Output the [X, Y] coordinate of the center of the cell containing the given text.  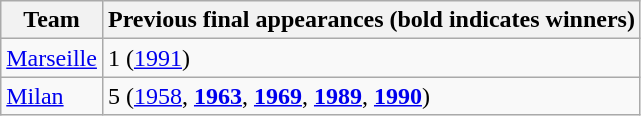
Marseille [52, 58]
Milan [52, 96]
5 (1958, 1963, 1969, 1989, 1990) [371, 96]
Previous final appearances (bold indicates winners) [371, 20]
Team [52, 20]
1 (1991) [371, 58]
